For the text-containing cell, return its midpoint in (X, Y) coordinate format. 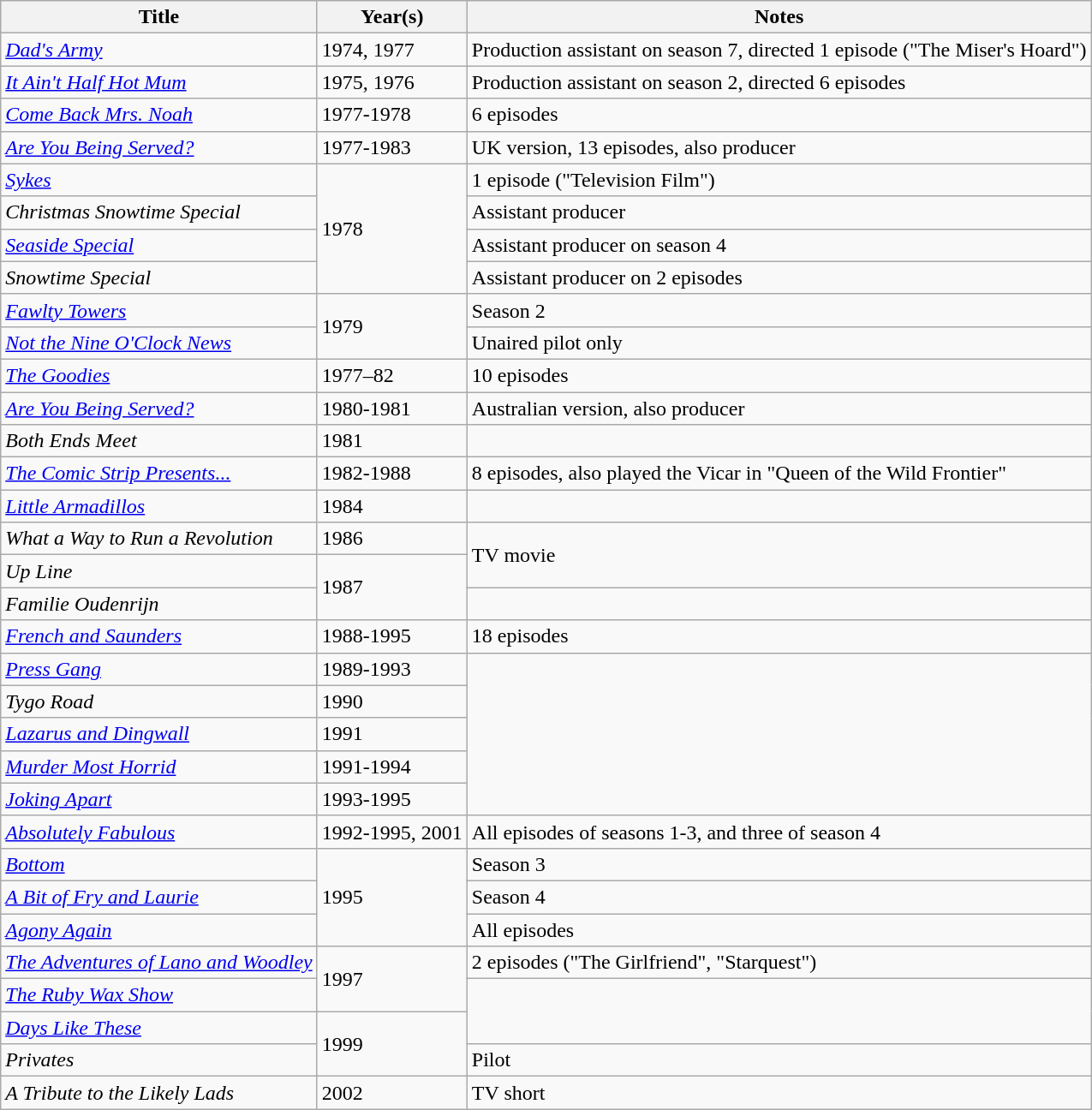
8 episodes, also played the Vicar in "Queen of the Wild Frontier" (779, 474)
Australian version, also producer (779, 409)
The Adventures of Lano and Woodley (159, 963)
1993-1995 (392, 799)
1990 (392, 701)
1979 (392, 326)
Lazarus and Dingwall (159, 734)
Up Line (159, 571)
Season 4 (779, 897)
UK version, 13 episodes, also producer (779, 147)
TV movie (779, 555)
1997 (392, 979)
1980-1981 (392, 409)
1984 (392, 506)
1 episode ("Television Film") (779, 180)
Assistant producer (779, 212)
The Comic Strip Presents... (159, 474)
Come Back Mrs. Noah (159, 115)
Season 2 (779, 310)
A Bit of Fry and Laurie (159, 897)
1977-1978 (392, 115)
All episodes of seasons 1-3, and three of season 4 (779, 832)
Absolutely Fabulous (159, 832)
Unaired pilot only (779, 343)
Sykes (159, 180)
18 episodes (779, 636)
2 episodes ("The Girlfriend", "Starquest") (779, 963)
Press Gang (159, 669)
1986 (392, 539)
1999 (392, 1044)
2002 (392, 1093)
TV short (779, 1093)
Murder Most Horrid (159, 767)
1995 (392, 897)
Tygo Road (159, 701)
6 episodes (779, 115)
Production assistant on season 2, directed 6 episodes (779, 82)
1982-1988 (392, 474)
The Goodies (159, 375)
Dad's Army (159, 50)
1988-1995 (392, 636)
Days Like These (159, 1028)
What a Way to Run a Revolution (159, 539)
Seaside Special (159, 245)
It Ain't Half Hot Mum (159, 82)
1977–82 (392, 375)
Agony Again (159, 929)
Fawlty Towers (159, 310)
Christmas Snowtime Special (159, 212)
1974, 1977 (392, 50)
Joking Apart (159, 799)
Title (159, 17)
Bottom (159, 864)
Production assistant on season 7, directed 1 episode ("The Miser's Hoard") (779, 50)
Year(s) (392, 17)
Assistant producer on 2 episodes (779, 277)
1978 (392, 229)
Privates (159, 1060)
1989-1993 (392, 669)
Familie Oudenrijn (159, 604)
Season 3 (779, 864)
Assistant producer on season 4 (779, 245)
All episodes (779, 929)
Little Armadillos (159, 506)
Notes (779, 17)
1992-1995, 2001 (392, 832)
Snowtime Special (159, 277)
Both Ends Meet (159, 441)
A Tribute to the Likely Lads (159, 1093)
Not the Nine O'Clock News (159, 343)
Pilot (779, 1060)
1975, 1976 (392, 82)
The Ruby Wax Show (159, 995)
1987 (392, 588)
French and Saunders (159, 636)
1981 (392, 441)
1991 (392, 734)
1991-1994 (392, 767)
10 episodes (779, 375)
1977-1983 (392, 147)
